Search for the cell housing the specified text and yield its (X, Y) center coordinate. 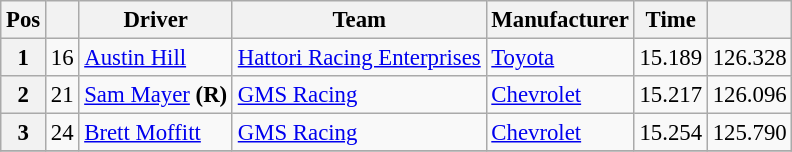
Driver (156, 20)
Sam Mayer (R) (156, 95)
3 (24, 133)
Toyota (560, 58)
Austin Hill (156, 58)
15.254 (670, 133)
24 (62, 133)
1 (24, 58)
16 (62, 58)
126.096 (750, 95)
Brett Moffitt (156, 133)
15.217 (670, 95)
2 (24, 95)
21 (62, 95)
Pos (24, 20)
Time (670, 20)
Manufacturer (560, 20)
125.790 (750, 133)
126.328 (750, 58)
Team (359, 20)
15.189 (670, 58)
Hattori Racing Enterprises (359, 58)
